Capture the cell that displays the provided text and extract its [X, Y] central coordinate. 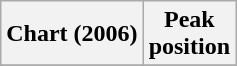
Chart (2006) [72, 34]
Peakposition [189, 34]
